Output the [x, y] coordinate of the center of the cell containing the given text.  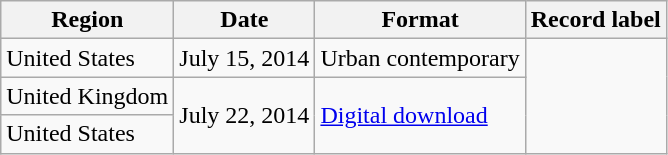
Record label [596, 20]
Format [420, 20]
July 15, 2014 [244, 58]
United Kingdom [88, 96]
Date [244, 20]
Region [88, 20]
July 22, 2014 [244, 115]
Digital download [420, 115]
Urban contemporary [420, 58]
